Return the (X, Y) coordinate for the center point of the cell that contains the specified text.  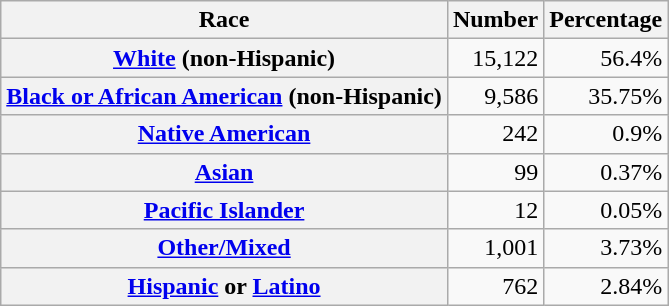
Number (495, 20)
Hispanic or Latino (224, 286)
1,001 (495, 248)
0.9% (606, 134)
Asian (224, 172)
Other/Mixed (224, 248)
Race (224, 20)
Native American (224, 134)
Percentage (606, 20)
9,586 (495, 96)
99 (495, 172)
12 (495, 210)
3.73% (606, 248)
0.05% (606, 210)
2.84% (606, 286)
White (non-Hispanic) (224, 58)
35.75% (606, 96)
Pacific Islander (224, 210)
15,122 (495, 58)
56.4% (606, 58)
Black or African American (non-Hispanic) (224, 96)
0.37% (606, 172)
242 (495, 134)
762 (495, 286)
